Extract the [X, Y] coordinate from the center of the cell holding the provided text.  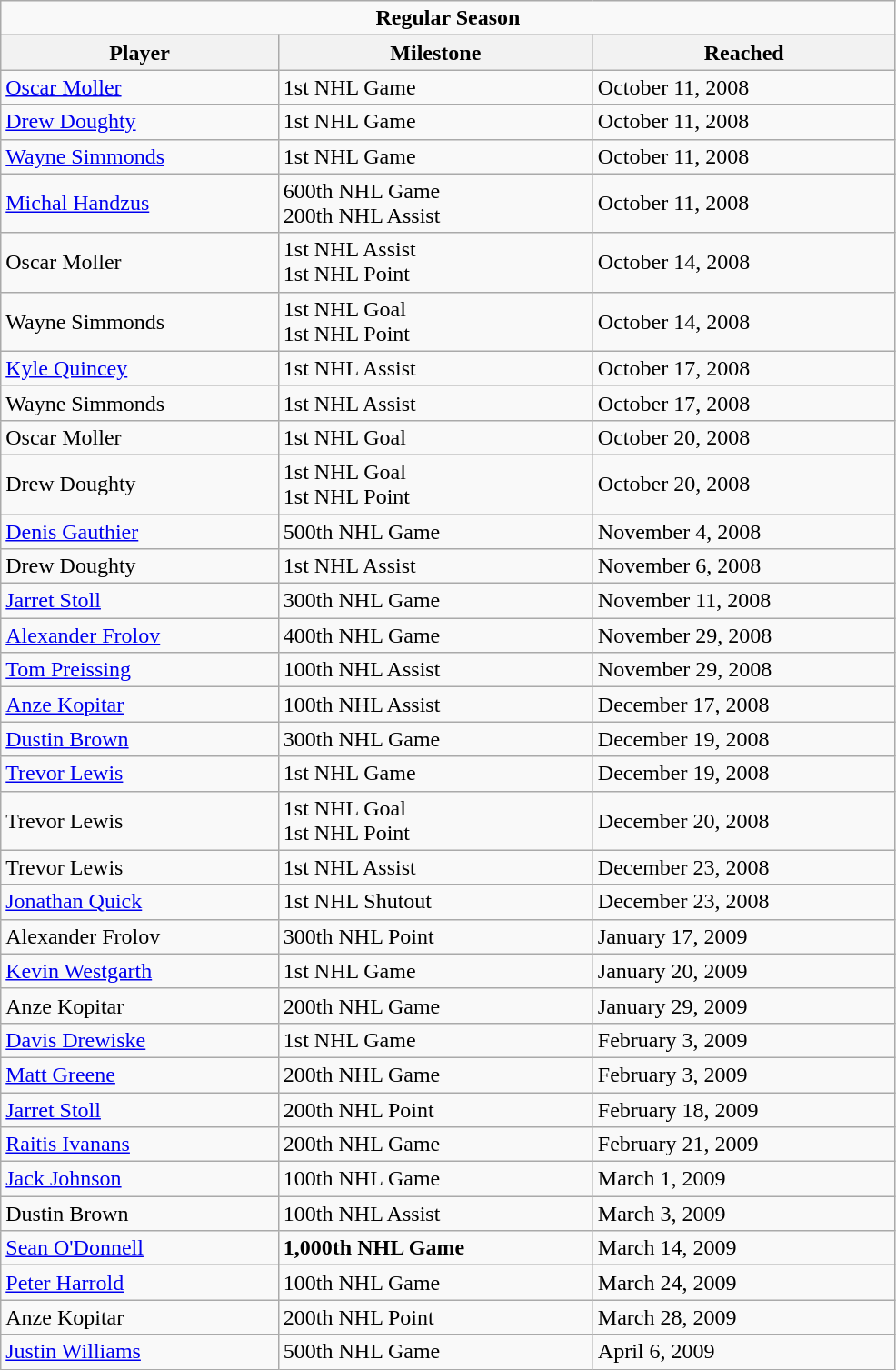
January 17, 2009 [743, 936]
Denis Gauthier [140, 532]
March 1, 2009 [743, 1179]
March 14, 2009 [743, 1248]
1st NHL Goal [435, 437]
Jack Johnson [140, 1179]
November 6, 2008 [743, 566]
March 28, 2009 [743, 1317]
Jonathan Quick [140, 902]
Kevin Westgarth [140, 971]
1st NHL Assist1st NHL Point [435, 262]
Regular Season [448, 18]
March 24, 2009 [743, 1283]
Davis Drewiske [140, 1040]
Reached [743, 53]
Sean O'Donnell [140, 1248]
February 18, 2009 [743, 1110]
Milestone [435, 53]
300th NHL Point [435, 936]
Peter Harrold [140, 1283]
1st NHL Shutout [435, 902]
November 4, 2008 [743, 532]
400th NHL Game [435, 635]
Matt Greene [140, 1075]
January 20, 2009 [743, 971]
600th NHL Game200th NHL Assist [435, 204]
April 6, 2009 [743, 1352]
March 3, 2009 [743, 1214]
Raitis Ivanans [140, 1145]
Tom Preissing [140, 670]
Kyle Quincey [140, 368]
Michal Handzus [140, 204]
Player [140, 53]
December 17, 2008 [743, 705]
November 11, 2008 [743, 601]
February 21, 2009 [743, 1145]
1,000th NHL Game [435, 1248]
Justin Williams [140, 1352]
December 20, 2008 [743, 820]
January 29, 2009 [743, 1005]
